Pinpoint the cell where the given text exists, returning its [x, y] midpoint coordinate. 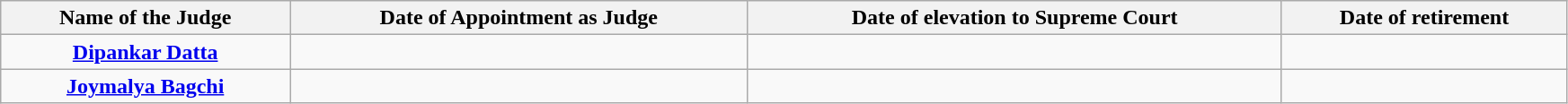
Name of the Judge [146, 18]
Joymalya Bagchi [146, 86]
Date of Appointment as Judge [519, 18]
Date of elevation to Supreme Court [1014, 18]
Date of retirement [1423, 18]
Dipankar Datta [146, 52]
